Output the [x, y] coordinate of the center of the cell containing the given text.  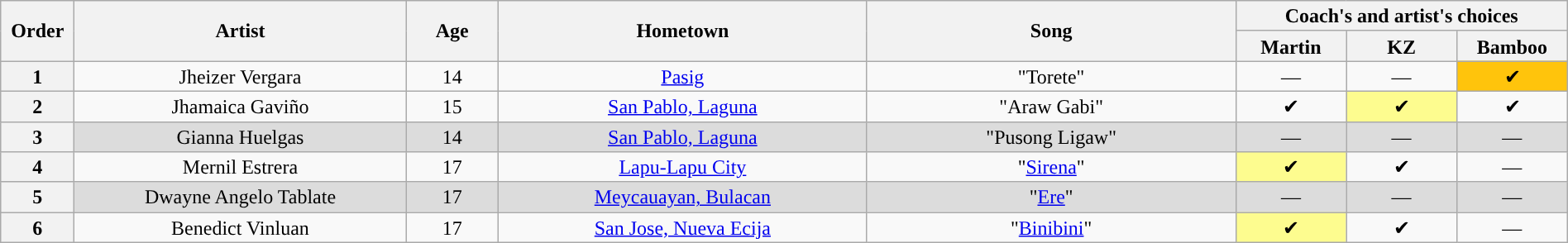
"Ere" [1051, 197]
"Sirena" [1051, 167]
6 [38, 228]
Hometown [682, 31]
"Binibini" [1051, 228]
Order [38, 31]
Pasig [682, 76]
Artist [240, 31]
Bamboo [1512, 46]
Jhamaica Gaviño [240, 106]
KZ [1402, 46]
Mernil Estrera [240, 167]
Lapu-Lapu City [682, 167]
San Jose, Nueva Ecija [682, 228]
Meycauayan, Bulacan [682, 197]
Benedict Vinluan [240, 228]
Song [1051, 31]
4 [38, 167]
Dwayne Angelo Tablate [240, 197]
"Pusong Ligaw" [1051, 137]
Jheizer Vergara [240, 76]
"Araw Gabi" [1051, 106]
5 [38, 197]
1 [38, 76]
"Torete" [1051, 76]
3 [38, 137]
15 [452, 106]
Coach's and artist's choices [1401, 17]
2 [38, 106]
Gianna Huelgas [240, 137]
Martin [1291, 46]
Age [452, 31]
